From the cell containing the given text, extract its center point as [x, y] coordinate. 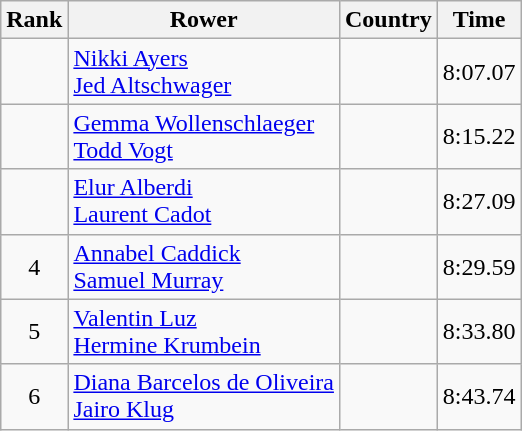
Annabel CaddickSamuel Murray [204, 266]
Valentin LuzHermine Krumbein [204, 332]
8:15.22 [479, 136]
Nikki AyersJed Altschwager [204, 72]
Country [388, 20]
Elur AlberdiLaurent Cadot [204, 202]
Diana Barcelos de OliveiraJairo Klug [204, 396]
8:33.80 [479, 332]
8:07.07 [479, 72]
Time [479, 20]
4 [34, 266]
5 [34, 332]
Rower [204, 20]
6 [34, 396]
8:43.74 [479, 396]
Gemma WollenschlaegerTodd Vogt [204, 136]
8:27.09 [479, 202]
Rank [34, 20]
8:29.59 [479, 266]
